Provide the [X, Y] coordinate of the cell's center where the given text is located.  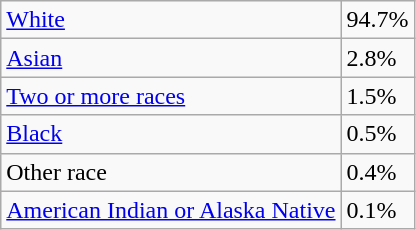
American Indian or Alaska Native [171, 210]
0.1% [378, 210]
1.5% [378, 96]
Black [171, 134]
0.5% [378, 134]
Two or more races [171, 96]
White [171, 20]
2.8% [378, 58]
0.4% [378, 172]
94.7% [378, 20]
Other race [171, 172]
Asian [171, 58]
